Provide the (x, y) coordinate of the cell's center where the given text is located.  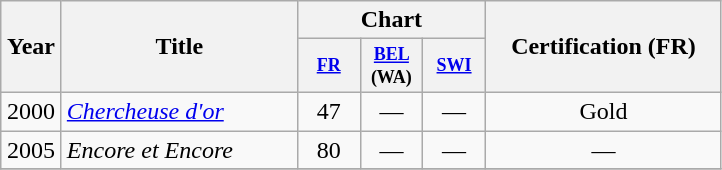
Encore et Encore (179, 150)
Chart (391, 20)
FR (328, 66)
Title (179, 47)
47 (328, 111)
2005 (32, 150)
BEL (WA) (392, 66)
80 (328, 150)
SWI (454, 66)
Gold (603, 111)
Chercheuse d'or (179, 111)
2000 (32, 111)
Year (32, 47)
Certification (FR) (603, 47)
